Output the [X, Y] coordinate of the center of the cell containing the given text.  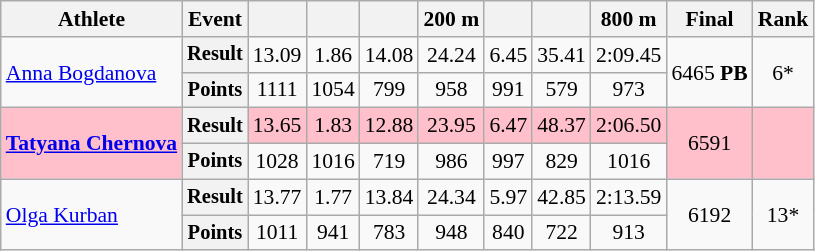
958 [451, 90]
42.85 [562, 197]
24.24 [451, 55]
6591 [709, 144]
1054 [332, 90]
840 [508, 233]
997 [508, 162]
6.45 [508, 55]
6192 [709, 214]
13.77 [278, 197]
1111 [278, 90]
913 [628, 233]
Tatyana Chernova [92, 144]
Athlete [92, 19]
799 [390, 90]
2:06.50 [628, 126]
13.65 [278, 126]
1011 [278, 233]
579 [562, 90]
800 m [628, 19]
Rank [784, 19]
13.09 [278, 55]
12.88 [390, 126]
1.77 [332, 197]
986 [451, 162]
6465 PB [709, 72]
Olga Kurban [92, 214]
829 [562, 162]
1028 [278, 162]
1.86 [332, 55]
14.08 [390, 55]
722 [562, 233]
991 [508, 90]
13.84 [390, 197]
Anna Bogdanova [92, 72]
35.41 [562, 55]
973 [628, 90]
941 [332, 233]
Event [215, 19]
948 [451, 233]
23.95 [451, 126]
5.97 [508, 197]
2:09.45 [628, 55]
783 [390, 233]
1.83 [332, 126]
2:13.59 [628, 197]
48.37 [562, 126]
6.47 [508, 126]
6* [784, 72]
24.34 [451, 197]
13* [784, 214]
Final [709, 19]
200 m [451, 19]
719 [390, 162]
